Provide the (X, Y) coordinate of the cell's center where the given text is located.  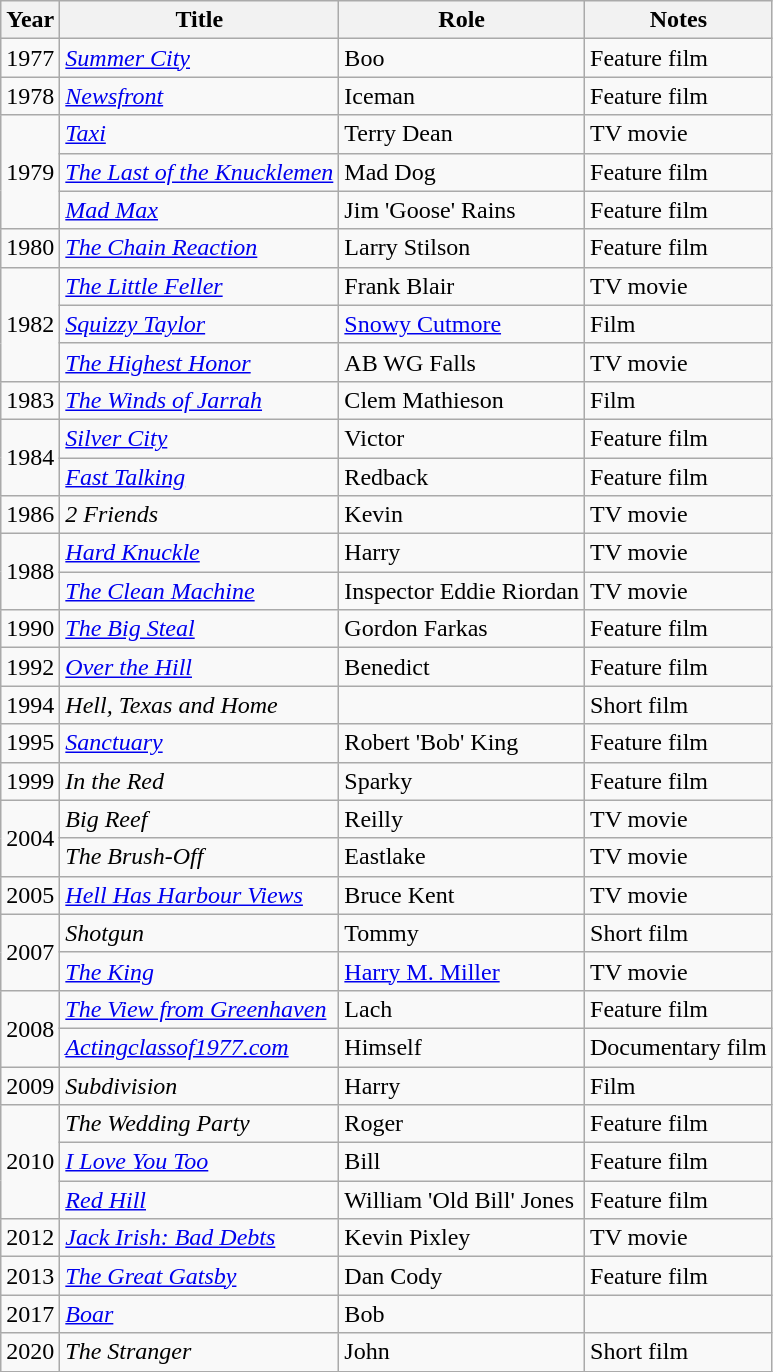
The Highest Honor (200, 362)
Harry M. Miller (462, 971)
I Love You Too (200, 1162)
AB WG Falls (462, 362)
The View from Greenhaven (200, 1009)
Roger (462, 1124)
Frank Blair (462, 286)
Hell Has Harbour Views (200, 895)
2008 (30, 1028)
Iceman (462, 96)
In the Red (200, 781)
Silver City (200, 438)
1982 (30, 324)
Over the Hill (200, 667)
Title (200, 20)
2004 (30, 838)
Redback (462, 477)
Sparky (462, 781)
Subdivision (200, 1085)
2 Friends (200, 515)
Taxi (200, 134)
The Great Gatsby (200, 1276)
1983 (30, 400)
Bob (462, 1314)
The Clean Machine (200, 591)
The Stranger (200, 1352)
Big Reef (200, 819)
The King (200, 971)
Sanctuary (200, 743)
Benedict (462, 667)
Eastlake (462, 857)
1994 (30, 705)
The Last of the Knucklemen (200, 172)
Kevin Pixley (462, 1238)
Year (30, 20)
Bruce Kent (462, 895)
1979 (30, 172)
Boar (200, 1314)
2005 (30, 895)
1995 (30, 743)
Clem Mathieson (462, 400)
The Chain Reaction (200, 248)
Lach (462, 1009)
2012 (30, 1238)
Role (462, 20)
Documentary film (679, 1047)
Larry Stilson (462, 248)
2013 (30, 1276)
Hell, Texas and Home (200, 705)
1977 (30, 58)
Actingclassof1977.com (200, 1047)
2020 (30, 1352)
The Little Feller (200, 286)
1986 (30, 515)
Shotgun (200, 933)
1978 (30, 96)
The Winds of Jarrah (200, 400)
1988 (30, 572)
John (462, 1352)
Mad Max (200, 210)
2007 (30, 952)
1984 (30, 457)
Squizzy Taylor (200, 324)
Jim 'Goose' Rains (462, 210)
Victor (462, 438)
Mad Dog (462, 172)
Robert 'Bob' King (462, 743)
Inspector Eddie Riordan (462, 591)
2017 (30, 1314)
2009 (30, 1085)
Summer City (200, 58)
Snowy Cutmore (462, 324)
Reilly (462, 819)
Fast Talking (200, 477)
Newsfront (200, 96)
Bill (462, 1162)
Jack Irish: Bad Debts (200, 1238)
Terry Dean (462, 134)
Gordon Farkas (462, 629)
Kevin (462, 515)
Red Hill (200, 1200)
1990 (30, 629)
The Wedding Party (200, 1124)
The Brush-Off (200, 857)
Hard Knuckle (200, 553)
Notes (679, 20)
Tommy (462, 933)
William 'Old Bill' Jones (462, 1200)
2010 (30, 1162)
1980 (30, 248)
The Big Steal (200, 629)
1992 (30, 667)
Boo (462, 58)
Dan Cody (462, 1276)
Himself (462, 1047)
1999 (30, 781)
